Capture the cell that displays the provided text and extract its (x, y) central coordinate. 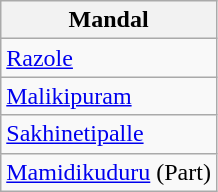
Razole (109, 58)
Malikipuram (109, 96)
Sakhinetipalle (109, 134)
Mandal (109, 20)
Mamidikuduru (Part) (109, 172)
